Return the (x, y) coordinate for the center point of the cell that contains the specified text.  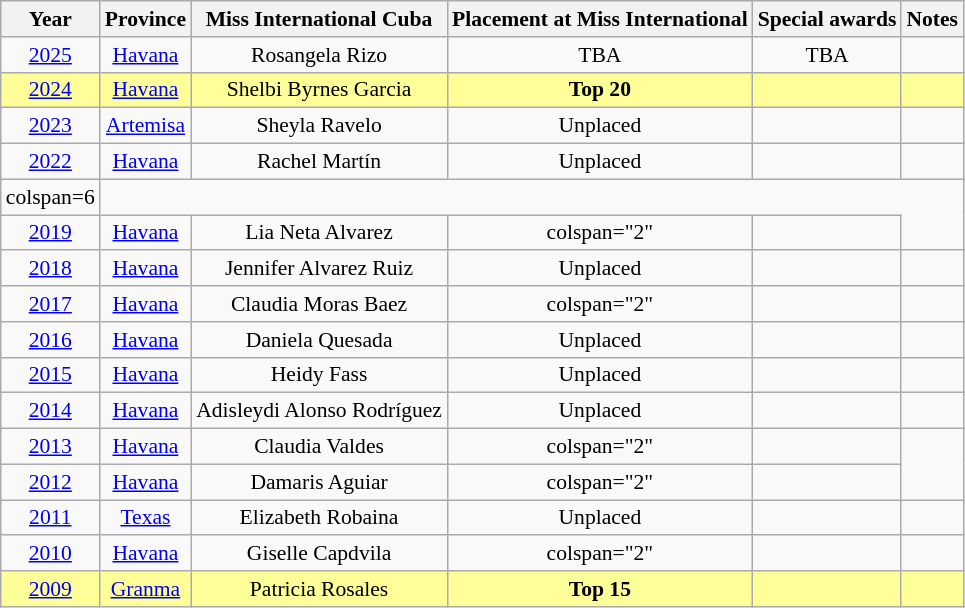
2012 (50, 482)
Giselle Capdvila (319, 554)
Shelbi Byrnes Garcia (319, 90)
2023 (50, 126)
Sheyla Ravelo (319, 126)
2025 (50, 55)
Top 20 (600, 90)
Placement at Miss International (600, 19)
Elizabeth Robaina (319, 518)
colspan=6 (50, 197)
Granma (146, 589)
Claudia Moras Baez (319, 304)
Rachel Martín (319, 162)
2014 (50, 411)
2013 (50, 447)
Artemisa (146, 126)
2018 (50, 269)
2009 (50, 589)
2010 (50, 554)
Special awards (828, 19)
Heidy Fass (319, 375)
2015 (50, 375)
Lia Neta Alvarez (319, 233)
Damaris Aguiar (319, 482)
2017 (50, 304)
Province (146, 19)
Claudia Valdes (319, 447)
Patricia Rosales (319, 589)
Top 15 (600, 589)
Jennifer Alvarez Ruiz (319, 269)
Rosangela Rizo (319, 55)
Texas (146, 518)
Miss International Cuba (319, 19)
Year (50, 19)
2019 (50, 233)
Daniela Quesada (319, 340)
2024 (50, 90)
2011 (50, 518)
2016 (50, 340)
Notes (932, 19)
2022 (50, 162)
Adisleydi Alonso Rodríguez (319, 411)
